Provide the [X, Y] coordinate of the cell's center where the given text is located.  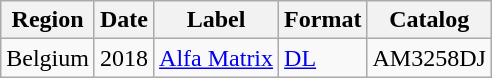
AM3258DJ [429, 58]
Belgium [48, 58]
Alfa Matrix [216, 58]
DL [323, 58]
2018 [124, 58]
Catalog [429, 20]
Label [216, 20]
Region [48, 20]
Format [323, 20]
Date [124, 20]
